For the text-containing cell, return its midpoint in (x, y) coordinate format. 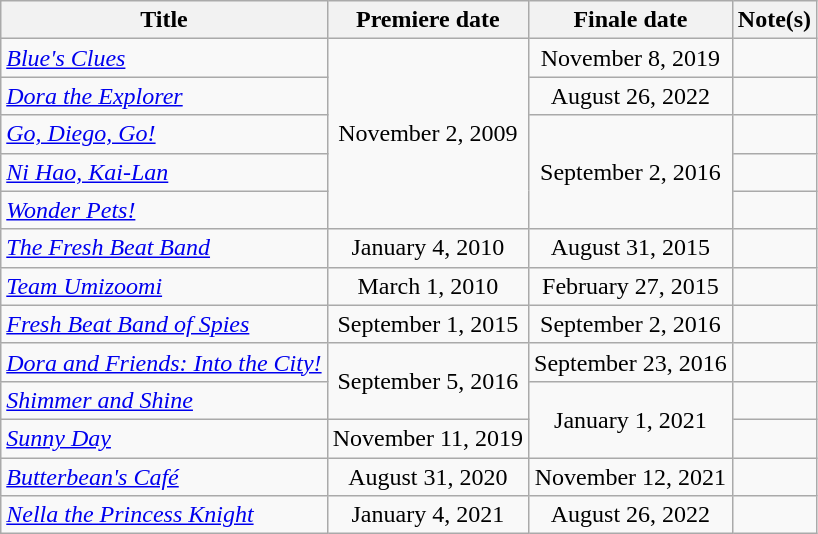
Note(s) (774, 20)
August 31, 2015 (631, 248)
Wonder Pets! (164, 210)
February 27, 2015 (631, 286)
Title (164, 20)
The Fresh Beat Band (164, 248)
January 4, 2021 (428, 515)
November 12, 2021 (631, 477)
Go, Diego, Go! (164, 134)
March 1, 2010 (428, 286)
Dora the Explorer (164, 96)
November 8, 2019 (631, 58)
August 31, 2020 (428, 477)
September 1, 2015 (428, 324)
September 5, 2016 (428, 381)
Fresh Beat Band of Spies (164, 324)
January 4, 2010 (428, 248)
January 1, 2021 (631, 419)
November 11, 2019 (428, 438)
Premiere date (428, 20)
Finale date (631, 20)
November 2, 2009 (428, 134)
Blue's Clues (164, 58)
Sunny Day (164, 438)
Nella the Princess Knight (164, 515)
Butterbean's Café (164, 477)
Team Umizoomi (164, 286)
Ni Hao, Kai-Lan (164, 172)
September 23, 2016 (631, 362)
Dora and Friends: Into the City! (164, 362)
Shimmer and Shine (164, 400)
